Return (x, y) of the center of cell containing provided text 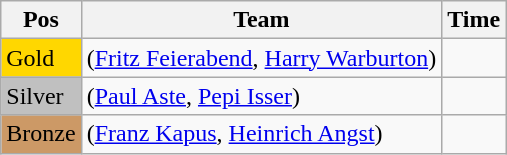
Pos (41, 20)
Time (474, 20)
Silver (41, 96)
(Fritz Feierabend, Harry Warburton) (262, 58)
Bronze (41, 134)
Gold (41, 58)
(Paul Aste, Pepi Isser) (262, 96)
Team (262, 20)
(Franz Kapus, Heinrich Angst) (262, 134)
